From the cell containing the given text, extract its center point as (x, y) coordinate. 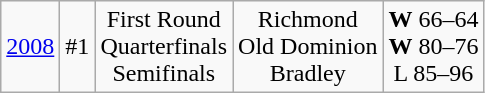
First RoundQuarterfinalsSemifinals (164, 47)
RichmondOld DominionBradley (308, 47)
W 66–64W 80–76L 85–96 (434, 47)
#1 (78, 47)
2008 (30, 47)
